Identify which cell holds the provided text, then report its (x, y) central coordinate. 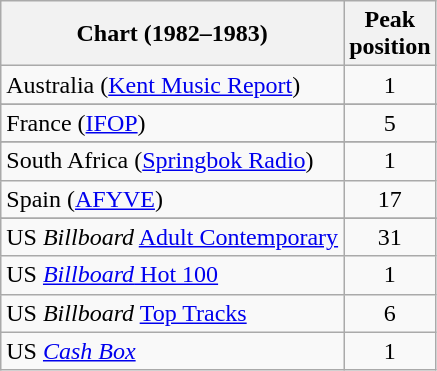
Spain (AFYVE) (172, 199)
Peakposition (390, 34)
6 (390, 313)
US Billboard Top Tracks (172, 313)
31 (390, 237)
Australia (Kent Music Report) (172, 85)
5 (390, 123)
South Africa (Springbok Radio) (172, 161)
France (IFOP) (172, 123)
US Billboard Hot 100 (172, 275)
US Billboard Adult Contemporary (172, 237)
17 (390, 199)
Chart (1982–1983) (172, 34)
US Cash Box (172, 351)
